Provide the [X, Y] coordinate of the cell's center where the given text is located.  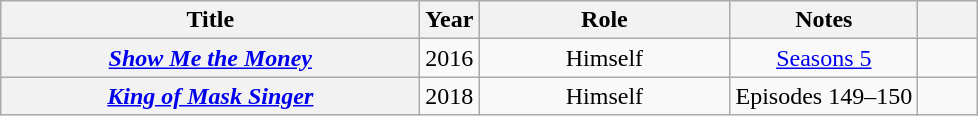
2016 [450, 58]
Seasons 5 [824, 58]
Episodes 149–150 [824, 96]
Show Me the Money [210, 58]
King of Mask Singer [210, 96]
2018 [450, 96]
Title [210, 20]
Role [604, 20]
Notes [824, 20]
Year [450, 20]
